Capture the cell that displays the provided text and extract its [x, y] central coordinate. 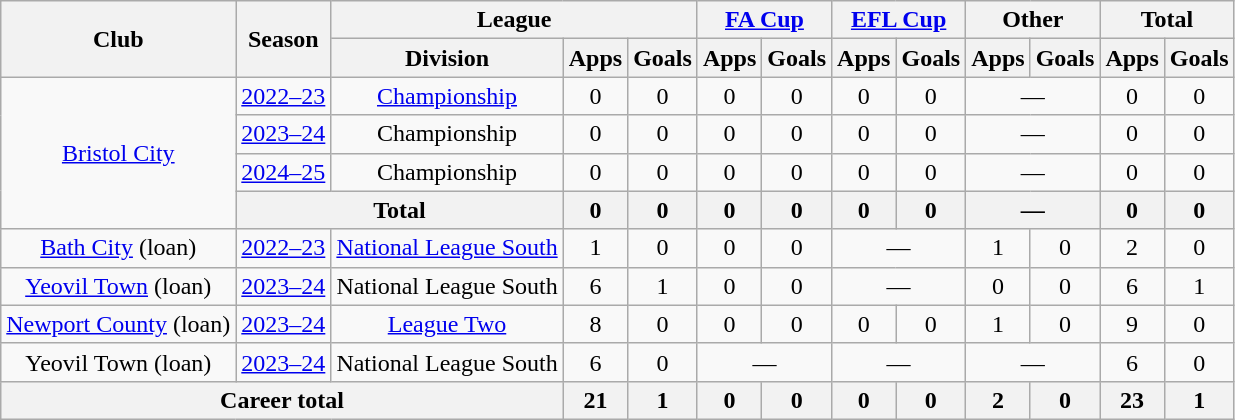
Career total [282, 400]
Other [1033, 20]
Bristol City [118, 153]
Division [447, 58]
9 [1132, 324]
2024–25 [284, 172]
League Two [447, 324]
23 [1132, 400]
Newport County (loan) [118, 324]
Club [118, 39]
Season [284, 39]
8 [595, 324]
21 [595, 400]
League [514, 20]
Bath City (loan) [118, 248]
EFL Cup [899, 20]
FA Cup [764, 20]
